Provide the [X, Y] coordinate of the cell's center where the given text is located.  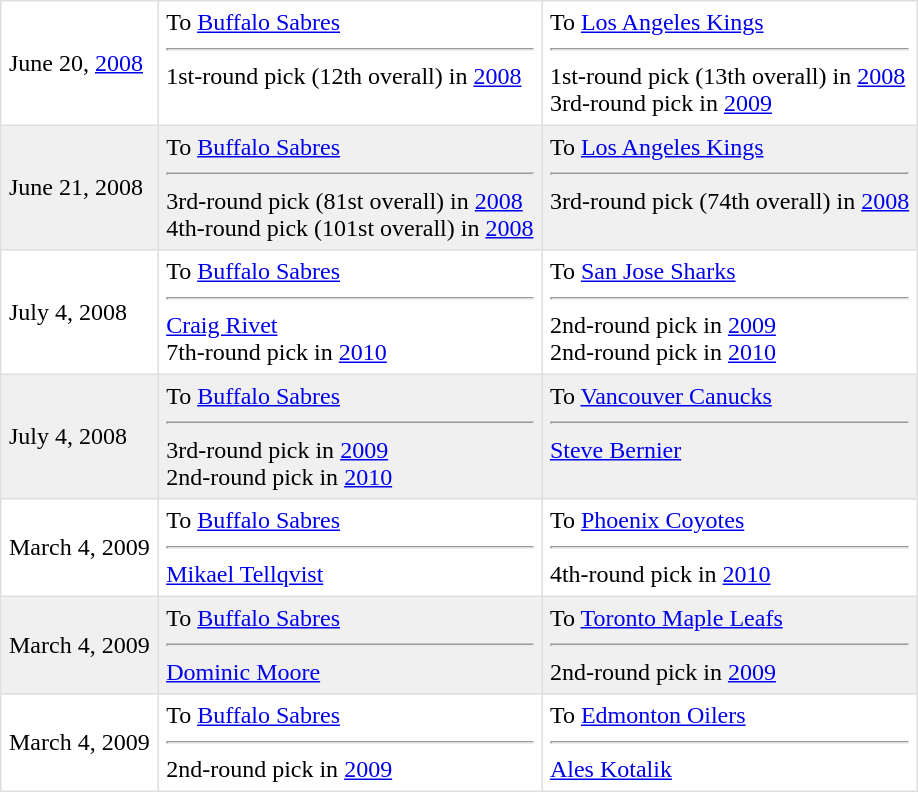
To Buffalo Sabres 3rd-round pick in 20092nd-round pick in 2010 [350, 436]
To Buffalo Sabres 1st-round pick (12th overall) in 2008 [350, 63]
To Edmonton Oilers Ales Kotalik [730, 743]
To San Jose Sharks 2nd-round pick in 20092nd-round pick in 2010 [730, 312]
To Buffalo Sabres Mikael Tellqvist [350, 548]
To Buffalo Sabres 3rd-round pick (81st overall) in 20084th-round pick (101st overall) in 2008 [350, 187]
June 20, 2008 [80, 63]
To Vancouver Canucks Steve Bernier [730, 436]
To Buffalo Sabres Dominic Moore [350, 645]
To Los Angeles Kings 3rd-round pick (74th overall) in 2008 [730, 187]
June 21, 2008 [80, 187]
To Buffalo Sabres Craig Rivet7th-round pick in 2010 [350, 312]
To Los Angeles Kings 1st-round pick (13th overall) in 20083rd-round pick in 2009 [730, 63]
To Phoenix Coyotes 4th-round pick in 2010 [730, 548]
To Toronto Maple Leafs 2nd-round pick in 2009 [730, 645]
To Buffalo Sabres 2nd-round pick in 2009 [350, 743]
